Determine the [X, Y] coordinate at the center of the cell enclosing the given text.  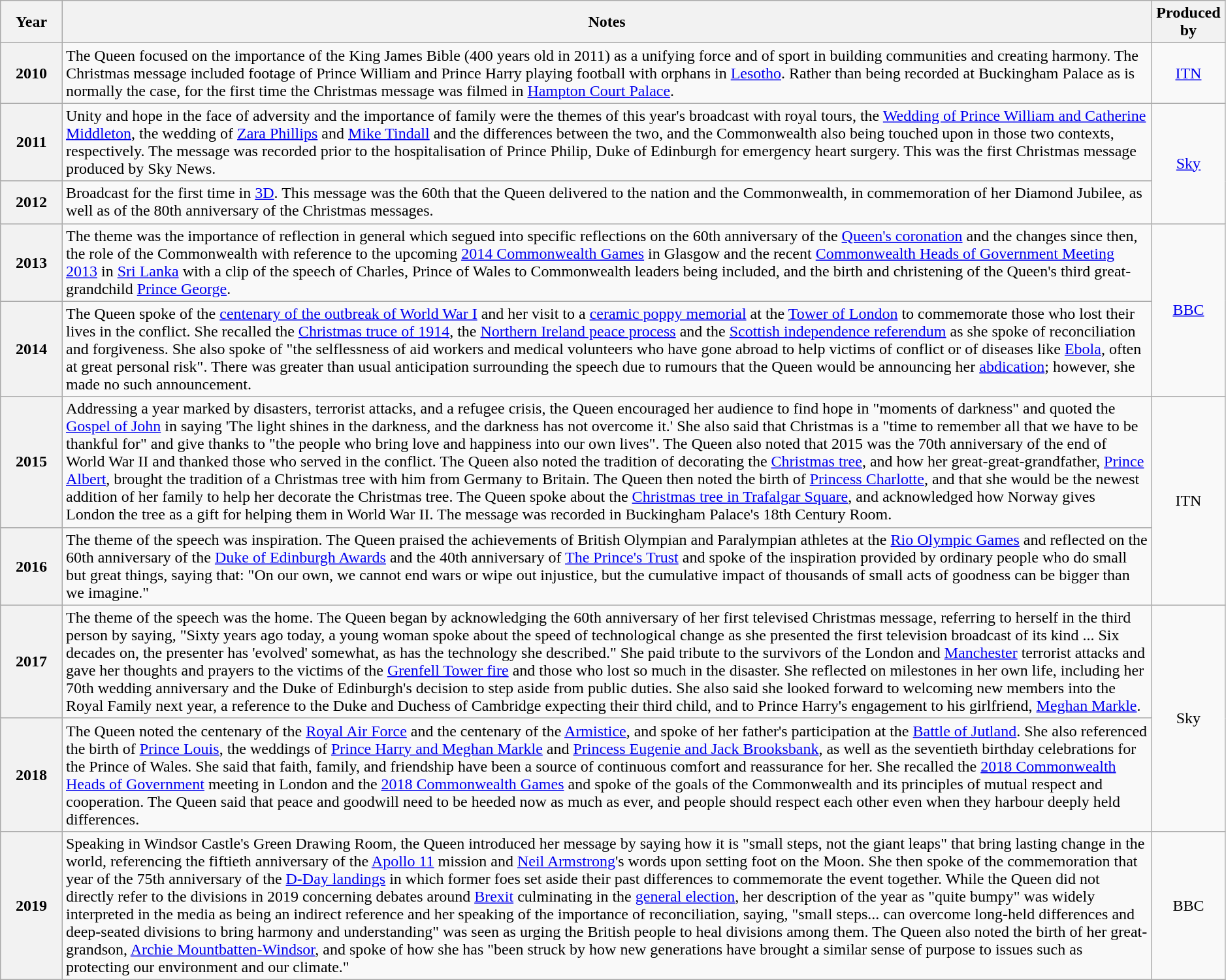
2012 [31, 203]
2014 [31, 349]
2010 [31, 73]
2017 [31, 661]
2018 [31, 775]
Year [31, 22]
Notes [606, 22]
2015 [31, 462]
2016 [31, 566]
Producedby [1189, 22]
2019 [31, 906]
2013 [31, 263]
2011 [31, 142]
